Find where the given text appears and provide that cell's center as (X, Y) coordinate. 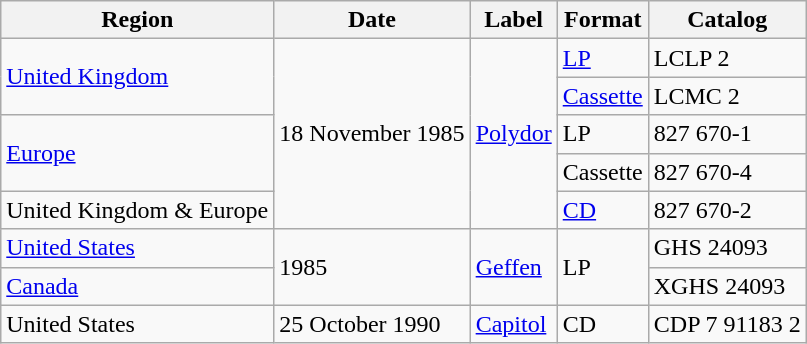
Canada (138, 286)
827 670-2 (727, 210)
Polydor (514, 134)
XGHS 24093 (727, 286)
GHS 24093 (727, 248)
LCMC 2 (727, 96)
Format (602, 20)
Date (372, 20)
United Kingdom (138, 77)
Capitol (514, 324)
Region (138, 20)
United Kingdom & Europe (138, 210)
1985 (372, 267)
827 670-1 (727, 134)
LCLP 2 (727, 58)
Europe (138, 153)
Geffen (514, 267)
25 October 1990 (372, 324)
18 November 1985 (372, 134)
827 670-4 (727, 172)
Catalog (727, 20)
Label (514, 20)
CDP 7 91183 2 (727, 324)
